Extract the (X, Y) coordinate from the center of the cell holding the provided text.  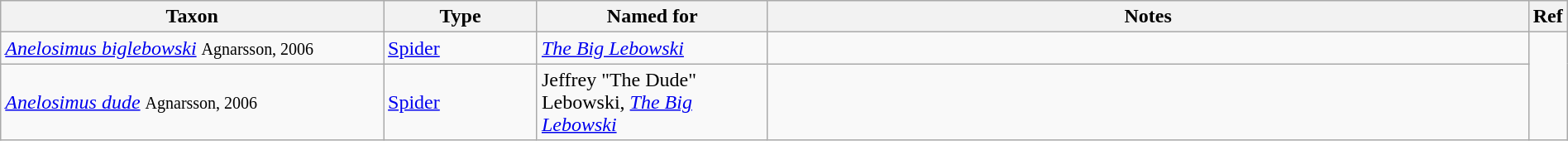
Notes (1148, 17)
Jeffrey "The Dude" Lebowski, The Big Lebowski (652, 102)
Taxon (192, 17)
Anelosimus biglebowski Agnarsson, 2006 (192, 48)
Ref (1548, 17)
The Big Lebowski (652, 48)
Named for (652, 17)
Anelosimus dude Agnarsson, 2006 (192, 102)
Type (461, 17)
